Return the [x, y] coordinate for the center point of the cell that contains the specified text.  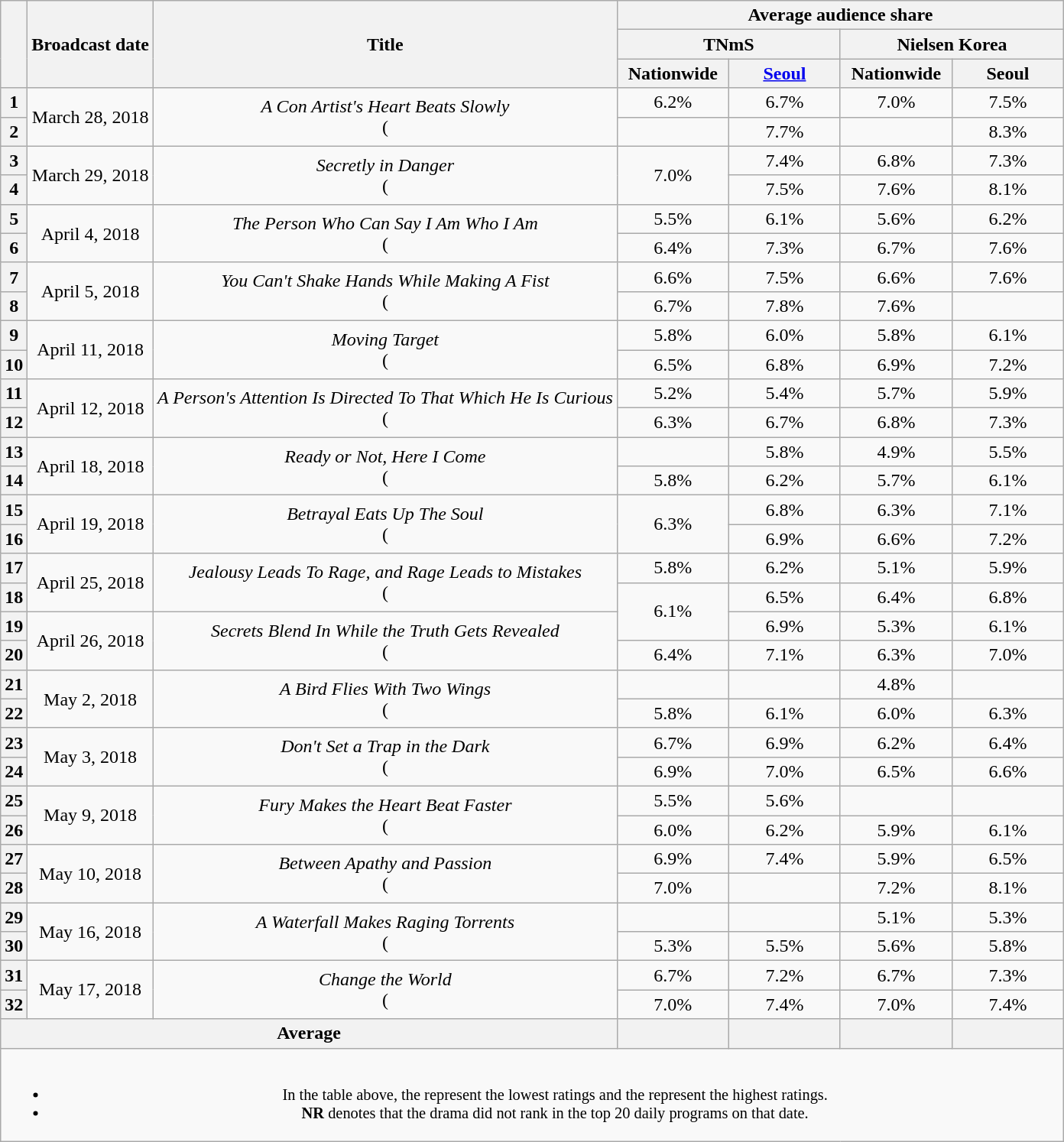
5.2% [673, 394]
March 29, 2018 [90, 175]
April 4, 2018 [90, 233]
20 [14, 655]
May 16, 2018 [90, 932]
A Waterfall Makes Raging Torrents( [385, 932]
30 [14, 946]
Average [309, 1033]
April 18, 2018 [90, 466]
May 9, 2018 [90, 815]
May 3, 2018 [90, 757]
25 [14, 800]
Broadcast date [90, 44]
1 [14, 102]
27 [14, 859]
18 [14, 597]
Moving Target( [385, 349]
Secretly in Danger( [385, 175]
28 [14, 888]
April 12, 2018 [90, 408]
A Person's Attention Is Directed To That Which He Is Curious( [385, 408]
Don't Set a Trap in the Dark( [385, 757]
Jealousy Leads To Rage, and Rage Leads to Mistakes( [385, 582]
17 [14, 568]
Secrets Blend In While the Truth Gets Revealed( [385, 641]
5.4% [784, 394]
13 [14, 452]
23 [14, 742]
April 19, 2018 [90, 524]
29 [14, 917]
A Bird Flies With Two Wings( [385, 699]
19 [14, 626]
Between Apathy and Passion( [385, 874]
Average audience share [840, 15]
3 [14, 161]
12 [14, 423]
April 11, 2018 [90, 349]
16 [14, 539]
Betrayal Eats Up The Soul( [385, 524]
4.8% [896, 684]
Fury Makes the Heart Beat Faster( [385, 815]
April 25, 2018 [90, 582]
You Can't Shake Hands While Making A Fist( [385, 291]
11 [14, 394]
Change the World( [385, 990]
8.3% [1007, 131]
31 [14, 975]
May 10, 2018 [90, 874]
9 [14, 335]
April 5, 2018 [90, 291]
32 [14, 1004]
10 [14, 365]
4 [14, 190]
Ready or Not, Here I Come( [385, 466]
26 [14, 829]
8 [14, 306]
7.7% [784, 131]
Nielsen Korea [952, 44]
The Person Who Can Say I Am Who I Am( [385, 233]
21 [14, 684]
7 [14, 277]
15 [14, 510]
April 26, 2018 [90, 641]
March 28, 2018 [90, 117]
6 [14, 248]
22 [14, 713]
4.9% [896, 452]
May 2, 2018 [90, 699]
5 [14, 219]
7.8% [784, 306]
14 [14, 481]
May 17, 2018 [90, 990]
A Con Artist's Heart Beats Slowly( [385, 117]
TNmS [728, 44]
24 [14, 771]
2 [14, 131]
Title [385, 44]
